Find where the given text appears and provide that cell's center as [x, y] coordinate. 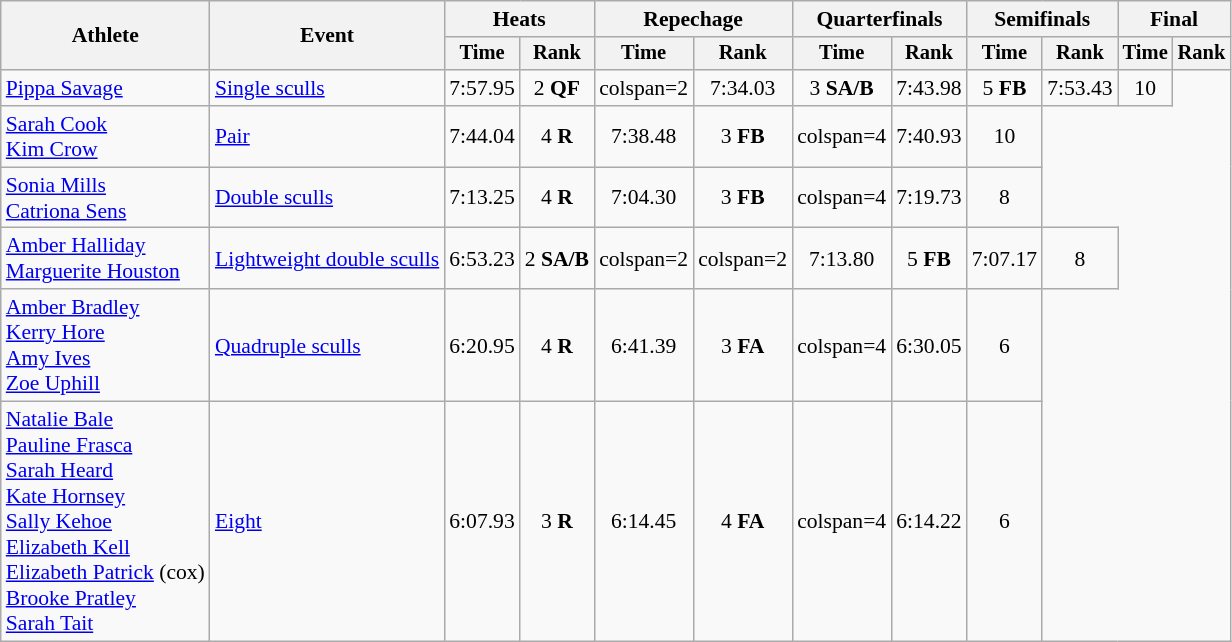
6:30.05 [928, 345]
6:14.45 [644, 522]
7:07.17 [1004, 258]
6:14.22 [928, 522]
Amber HallidayMarguerite Houston [106, 258]
7:04.30 [644, 198]
7:13.25 [482, 198]
Lightweight double sculls [327, 258]
Repechage [693, 19]
4 FA [742, 522]
Semifinals [1042, 19]
Single sculls [327, 88]
7:38.48 [644, 136]
Quadruple sculls [327, 345]
7:43.98 [928, 88]
6:41.39 [644, 345]
2 QF [557, 88]
2 SA/B [557, 258]
7:34.03 [742, 88]
7:19.73 [928, 198]
7:40.93 [928, 136]
Final [1174, 19]
3 FA [742, 345]
6:53.23 [482, 258]
Sarah CookKim Crow [106, 136]
3 R [557, 522]
Amber BradleyKerry HoreAmy IvesZoe Uphill [106, 345]
7:13.80 [842, 258]
Quarterfinals [880, 19]
7:57.95 [482, 88]
Athlete [106, 36]
7:44.04 [482, 136]
Double sculls [327, 198]
Eight [327, 522]
Event [327, 36]
Pippa Savage [106, 88]
Heats [519, 19]
Natalie BalePauline FrascaSarah HeardKate Hornsey Sally KehoeElizabeth KellElizabeth Patrick (cox)Brooke PratleySarah Tait [106, 522]
7:53.43 [1080, 88]
Pair [327, 136]
Sonia MillsCatriona Sens [106, 198]
6:20.95 [482, 345]
6:07.93 [482, 522]
3 SA/B [842, 88]
